Return (X, Y) of the center of cell containing provided text 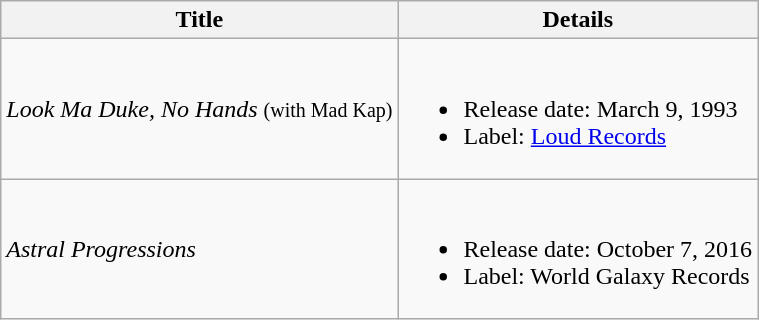
Details (578, 20)
Title (200, 20)
Look Ma Duke, No Hands (with Mad Kap) (200, 109)
Release date: March 9, 1993Label: Loud Records (578, 109)
Release date: October 7, 2016Label: World Galaxy Records (578, 249)
Astral Progressions (200, 249)
